Capture the cell that displays the provided text and extract its (X, Y) central coordinate. 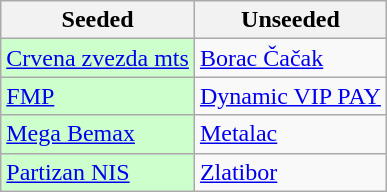
Crvena zvezda mts (98, 58)
Seeded (98, 20)
FMP (98, 96)
Dynamic VIP PAY (290, 96)
Borac Čačak (290, 58)
Unseeded (290, 20)
Partizan NIS (98, 172)
Mega Bemax (98, 134)
Zlatibor (290, 172)
Metalac (290, 134)
